Output the (X, Y) coordinate of the center of the cell containing the given text.  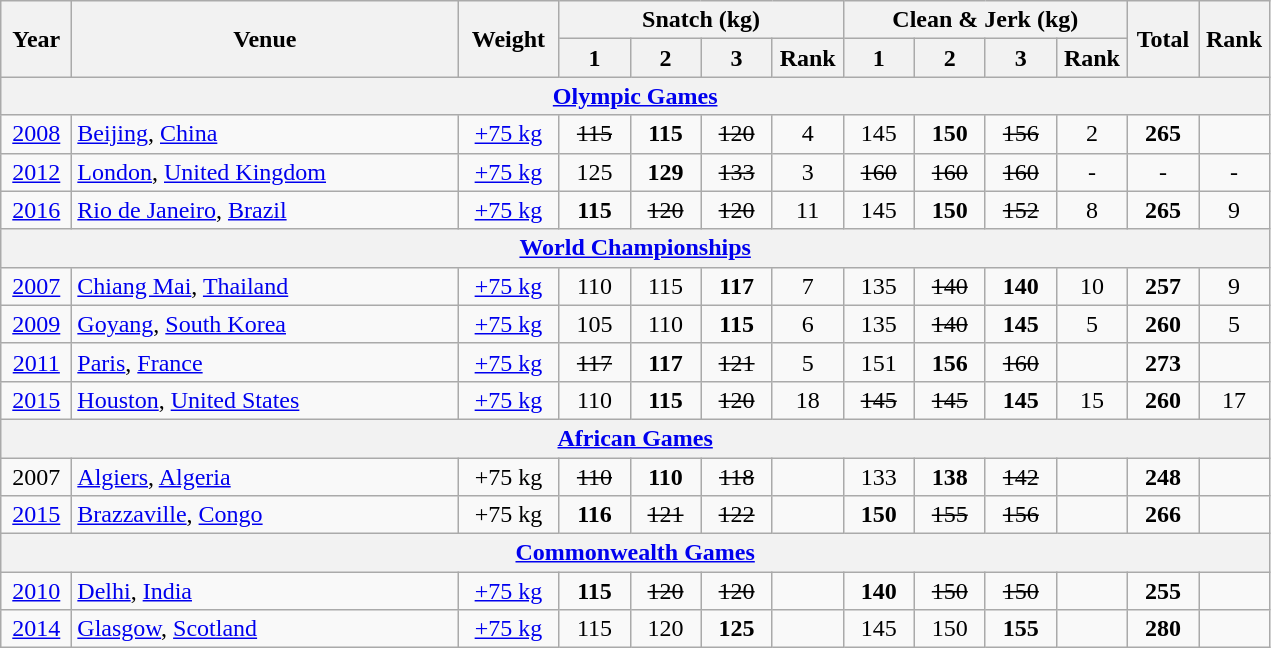
142 (1020, 477)
Total (1162, 39)
Houston, United States (265, 400)
Commonwealth Games (636, 553)
African Games (636, 438)
2016 (36, 210)
116 (594, 515)
138 (950, 477)
151 (878, 362)
257 (1162, 286)
18 (808, 400)
2014 (36, 629)
Goyang, South Korea (265, 324)
Beijing, China (265, 134)
Snatch (kg) (701, 20)
London, United Kingdom (265, 172)
6 (808, 324)
129 (666, 172)
Delhi, India (265, 591)
7 (808, 286)
Algiers, Algeria (265, 477)
122 (736, 515)
4 (808, 134)
280 (1162, 629)
Weight (508, 39)
248 (1162, 477)
Clean & Jerk (kg) (985, 20)
2010 (36, 591)
255 (1162, 591)
Paris, France (265, 362)
118 (736, 477)
Rio de Janeiro, Brazil (265, 210)
2008 (36, 134)
17 (1234, 400)
2009 (36, 324)
273 (1162, 362)
Brazzaville, Congo (265, 515)
Chiang Mai, Thailand (265, 286)
152 (1020, 210)
105 (594, 324)
Glasgow, Scotland (265, 629)
2011 (36, 362)
11 (808, 210)
World Championships (636, 248)
10 (1092, 286)
Venue (265, 39)
Year (36, 39)
8 (1092, 210)
15 (1092, 400)
2012 (36, 172)
266 (1162, 515)
Olympic Games (636, 96)
